For the text-containing cell, return its midpoint in [X, Y] coordinate format. 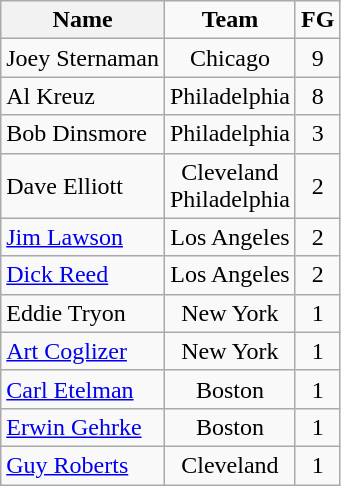
Eddie Tryon [83, 313]
Al Kreuz [83, 96]
Team [230, 20]
Cleveland [230, 465]
Dick Reed [83, 275]
Joey Sternaman [83, 58]
3 [317, 134]
Guy Roberts [83, 465]
ClevelandPhiladelphia [230, 186]
Dave Elliott [83, 186]
Carl Etelman [83, 389]
Erwin Gehrke [83, 427]
Jim Lawson [83, 237]
8 [317, 96]
Bob Dinsmore [83, 134]
Chicago [230, 58]
FG [317, 20]
Name [83, 20]
9 [317, 58]
Art Coglizer [83, 351]
